Extract the [X, Y] coordinate from the center of the cell holding the provided text.  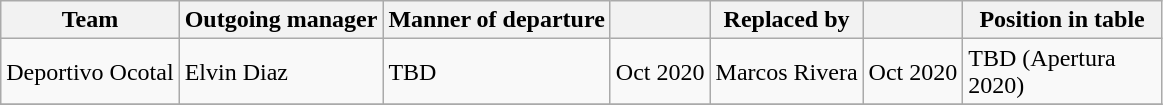
Replaced by [786, 20]
Manner of departure [496, 20]
Elvin Diaz [281, 72]
TBD (Apertura 2020) [1062, 72]
Deportivo Ocotal [90, 72]
Position in table [1062, 20]
Outgoing manager [281, 20]
Team [90, 20]
Marcos Rivera [786, 72]
TBD [496, 72]
